Return (x, y) of the center of cell containing provided text 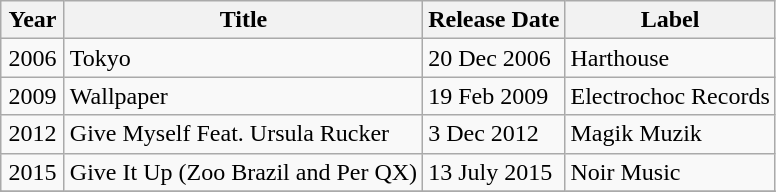
Year (33, 20)
3 Dec 2012 (494, 134)
2012 (33, 134)
Tokyo (243, 58)
Give It Up (Zoo Brazil and Per QX) (243, 172)
Release Date (494, 20)
13 July 2015 (494, 172)
2009 (33, 96)
Give Myself Feat. Ursula Rucker (243, 134)
Magik Muzik (670, 134)
Wallpaper (243, 96)
20 Dec 2006 (494, 58)
Electrochoc Records (670, 96)
Label (670, 20)
Title (243, 20)
Harthouse (670, 58)
Noir Music (670, 172)
2015 (33, 172)
19 Feb 2009 (494, 96)
2006 (33, 58)
